Locate the cell with the specified text and output its (x, y) center coordinate. 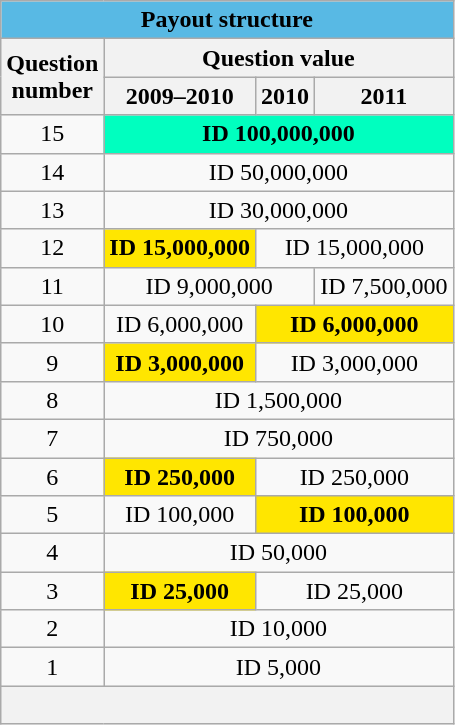
ID 10,000 (278, 629)
7 (52, 438)
9 (52, 362)
2 (52, 629)
ID 9,000,000 (210, 286)
ID 100,000,000 (278, 134)
2010 (286, 96)
Question value (278, 58)
2009–2010 (180, 96)
4 (52, 553)
10 (52, 324)
15 (52, 134)
ID 7,500,000 (384, 286)
1 (52, 667)
8 (52, 400)
13 (52, 210)
2011 (384, 96)
ID 30,000,000 (278, 210)
12 (52, 248)
ID 50,000,000 (278, 172)
5 (52, 515)
ID 5,000 (278, 667)
ID 750,000 (278, 438)
ID 50,000 (278, 553)
Questionnumber (52, 77)
Payout structure (227, 20)
14 (52, 172)
6 (52, 477)
3 (52, 591)
11 (52, 286)
ID 1,500,000 (278, 400)
